Locate the cell with the specified text and output its [x, y] center coordinate. 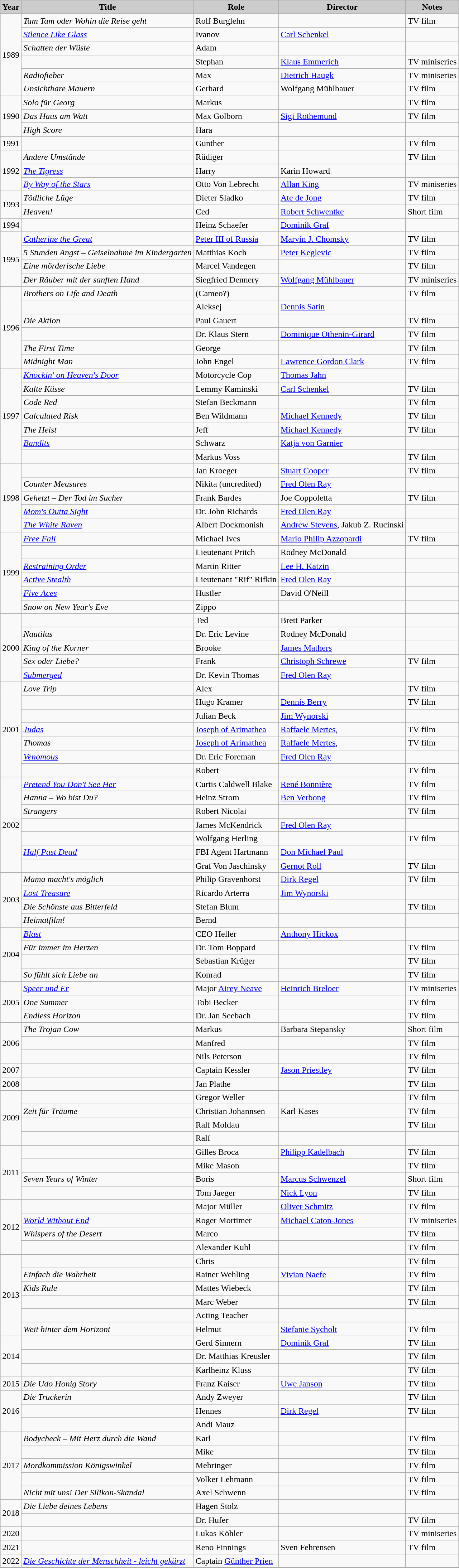
CEO Heller [236, 934]
Dr. Eric Foreman [236, 757]
Hara [236, 130]
1996 [11, 327]
Unsichtbare Mauern [107, 89]
Ralf [236, 1138]
Mattes Wiebeck [236, 1288]
Free Fall [107, 539]
2011 [11, 1172]
Karin Howard [342, 171]
Sex oder Liebe? [107, 661]
Alex [236, 689]
Zippo [236, 607]
2000 [11, 648]
5 Stunden Angst – Geiselnahme im Kindergarten [107, 252]
Mike [236, 1452]
Heinz Strom [236, 797]
Major Müller [236, 1206]
Harry [236, 171]
2007 [11, 1070]
Andrew Stevens, Jakub Z. Rucinski [342, 525]
Christian Johannsen [236, 1111]
David O'Neill [342, 593]
Half Past Dead [107, 852]
Chris [236, 1261]
1995 [11, 259]
Hugo Kramer [236, 702]
Notes [432, 7]
Judas [107, 729]
2008 [11, 1084]
Karl Kases [342, 1111]
Acting Teacher [236, 1316]
Gregor Weller [236, 1097]
2018 [11, 1513]
Michael Caton-Jones [342, 1220]
Dieter Sladko [236, 198]
Für immer im Herzen [107, 947]
Sebastian Krüger [236, 961]
Title [107, 7]
Siegfried Dennery [236, 280]
Ced [236, 212]
Code Red [107, 402]
Peter III of Russia [236, 239]
Adam [236, 48]
Das Haus am Watt [107, 116]
Seven Years of Winter [107, 1179]
Gerd Sinnern [236, 1343]
Jeff [236, 430]
The First Time [107, 348]
Max [236, 75]
Andy Zweyer [236, 1397]
Schwarz [236, 443]
2015 [11, 1384]
Ben Wildmann [236, 416]
Stefan Beckmann [236, 402]
Dennis Satin [342, 307]
2006 [11, 1043]
Otto Von Lebrecht [236, 184]
Konrad [236, 975]
Julian Beck [236, 716]
Don Michael Paul [342, 852]
Ate de Jong [342, 198]
Dennis Berry [342, 702]
Brooke [236, 648]
John Engel [236, 361]
Jan Kroeger [236, 471]
Ralf Moldau [236, 1125]
Major Airey Neave [236, 988]
2001 [11, 729]
Bandits [107, 443]
The Tigress [107, 171]
Stefan Blum [236, 907]
Joe Coppoletta [342, 498]
Director [342, 7]
Knockin' on Heaven's Door [107, 375]
Submerged [107, 675]
James Mathers [342, 648]
Blast [107, 934]
Nicht mit uns! Der Silikon-Skandal [107, 1493]
Rainer Wehling [236, 1275]
2016 [11, 1411]
Bodycheck – Mit Herz durch die Wand [107, 1438]
Lieutenant "Rif" Rifkin [236, 579]
Dr. Klaus Stern [236, 334]
Matthias Koch [236, 252]
Marco [236, 1234]
Gernot Roll [342, 866]
Curtis Caldwell Blake [236, 784]
Motorcycle Cop [236, 375]
Die Aktion [107, 320]
1993 [11, 205]
The Heist [107, 430]
2021 [11, 1547]
Venomous [107, 757]
Lieutenant Pritch [236, 552]
Mom's Outta Sight [107, 511]
Role [236, 7]
Markus Voss [236, 457]
1997 [11, 416]
Martin Ritter [236, 566]
Jan Plathe [236, 1084]
Speer und Er [107, 988]
High Score [107, 130]
Gehetzt – Der Tod im Sucher [107, 498]
Boris [236, 1179]
Heinrich Breloer [342, 988]
Rolf Burglehn [236, 21]
King of the Korner [107, 648]
Kids Rule [107, 1288]
Dr. Matthias Kreusler [236, 1356]
Kalte Küsse [107, 389]
Philip Gravenhorst [236, 879]
Bernd [236, 920]
Nils Peterson [236, 1057]
Dr. Jan Seebach [236, 1015]
Nick Lyon [342, 1193]
Peter Keglevic [342, 252]
Midnight Man [107, 361]
1992 [11, 170]
Counter Measures [107, 484]
Anthony Hickox [342, 934]
Lawrence Gordon Clark [342, 361]
2003 [11, 900]
Wolfgang Herling [236, 839]
Christoph Schrewe [342, 661]
Radiofieber [107, 75]
Pretend You Don't See Her [107, 784]
Aleksej [236, 307]
Silence Like Glass [107, 34]
Die Liebe deines Lebens [107, 1506]
2012 [11, 1227]
2009 [11, 1118]
Dominique Othenin-Girard [342, 334]
Robert Schwentke [342, 212]
Lemmy Kaminski [236, 389]
Alexander Kuhl [236, 1247]
Brett Parker [342, 621]
Calculated Risk [107, 416]
Hanna – Wo bist Du? [107, 797]
Die Truckerin [107, 1397]
Frank Bardes [236, 498]
Mordkommission Königswinkel [107, 1465]
(Cameo?) [236, 293]
Hagen Stolz [236, 1506]
Captain Kessler [236, 1070]
Paul Gauert [236, 320]
World Without End [107, 1220]
Axel Schwenn [236, 1493]
Katja von Garnier [342, 443]
Dr. John Richards [236, 511]
Year [11, 7]
Tam Tam oder Wohin die Reise geht [107, 21]
Manfred [236, 1043]
René Bonnière [342, 784]
Karlheinz Kluss [236, 1370]
Max Golborn [236, 116]
Marcel Vandegen [236, 266]
Schatten der Wüste [107, 48]
Vivian Naefe [342, 1275]
Catherine the Great [107, 239]
Snow on New Year's Eve [107, 607]
Mehringer [236, 1465]
Oliver Schmitz [342, 1206]
Marvin J. Chomsky [342, 239]
Frank [236, 661]
Hennes [236, 1411]
Dietrich Haugk [342, 75]
Hustler [236, 593]
Five Aces [107, 593]
2022 [11, 1561]
Dr. Kevin Thomas [236, 675]
Gerhard [236, 89]
Heimatfilm! [107, 920]
Eine mörderische Liebe [107, 266]
2002 [11, 825]
Mike Mason [236, 1166]
Philipp Kadelbach [342, 1152]
Andere Umstände [107, 157]
Volker Lehmann [236, 1479]
Gunther [236, 143]
Robert Nicolai [236, 811]
The Trojan Cow [107, 1029]
Thomas Jahn [342, 375]
Dr. Hufer [236, 1520]
Nautilus [107, 634]
2013 [11, 1295]
Zeit für Träume [107, 1111]
Whispers of the Desert [107, 1234]
Helmut [236, 1329]
2005 [11, 1002]
Stephan [236, 62]
2020 [11, 1534]
Einfach die Wahrheit [107, 1275]
Brothers on Life and Death [107, 293]
So fühlt sich Liebe an [107, 975]
Allan King [342, 184]
Dr. Eric Levine [236, 634]
Albert Dockmonish [236, 525]
1991 [11, 143]
Marc Weber [236, 1302]
1999 [11, 573]
1990 [11, 116]
Strangers [107, 811]
Lee H. Katzin [342, 566]
The White Raven [107, 525]
Michael Ives [236, 539]
2004 [11, 954]
George [236, 348]
Ricardo Arterra [236, 893]
Heaven! [107, 212]
Active Stealth [107, 579]
1994 [11, 225]
Captain Günther Prien [236, 1561]
Stuart Cooper [342, 471]
James McKendrick [236, 825]
Barbara Stepansky [342, 1029]
Thomas [107, 743]
Die Schönste aus Bitterfeld [107, 907]
Ted [236, 621]
Karl [236, 1438]
Klaus Emmerich [342, 62]
Jason Priestley [342, 1070]
Die Udo Honig Story [107, 1384]
Nikita (uncredited) [236, 484]
Lost Treasure [107, 893]
Robert [236, 770]
One Summer [107, 1002]
2017 [11, 1465]
Dr. Tom Boppard [236, 947]
Stefanie Sycholt [342, 1329]
Ivanov [236, 34]
Graf Von Jaschinsky [236, 866]
Solo für Georg [107, 102]
Die Geschichte der Menschheit - leicht gekürzt [107, 1561]
Mario Philip Azzopardi [342, 539]
Andi Mauz [236, 1424]
FBI Agent Hartmann [236, 852]
Tobi Becker [236, 1002]
Marcus Schwenzel [342, 1179]
2014 [11, 1356]
By Way of the Stars [107, 184]
Tom Jaeger [236, 1193]
Franz Kaiser [236, 1384]
Endless Horizon [107, 1015]
Gilles Broca [236, 1152]
Weit hinter dem Horizont [107, 1329]
Reno Finnings [236, 1547]
Der Räuber mit der sanften Hand [107, 280]
Restraining Order [107, 566]
Mama macht's möglich [107, 879]
1989 [11, 55]
Sven Fehrensen [342, 1547]
Uwe Janson [342, 1384]
Rüdiger [236, 157]
Roger Mortimer [236, 1220]
Love Trip [107, 689]
Tödliche Lüge [107, 198]
Sigi Rothemund [342, 116]
1998 [11, 498]
Heinz Schaefer [236, 225]
Ben Verbong [342, 797]
Lukas Köhler [236, 1534]
